Locate the cell with the specified text and output its [X, Y] center coordinate. 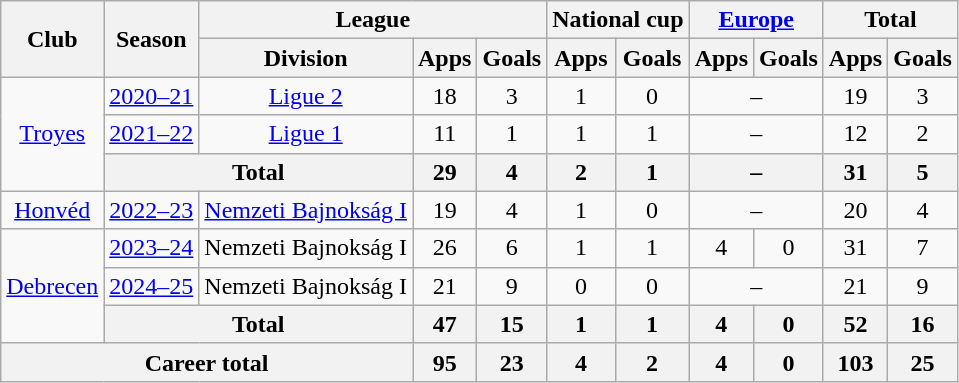
11 [444, 134]
Ligue 2 [306, 96]
12 [855, 134]
Debrecen [52, 286]
7 [923, 248]
29 [444, 172]
18 [444, 96]
20 [855, 210]
Honvéd [52, 210]
League [373, 20]
National cup [618, 20]
Club [52, 39]
Ligue 1 [306, 134]
15 [512, 324]
47 [444, 324]
Troyes [52, 134]
16 [923, 324]
25 [923, 362]
2020–21 [152, 96]
Career total [207, 362]
Season [152, 39]
2021–22 [152, 134]
52 [855, 324]
23 [512, 362]
95 [444, 362]
26 [444, 248]
2024–25 [152, 286]
6 [512, 248]
2023–24 [152, 248]
2022–23 [152, 210]
Division [306, 58]
5 [923, 172]
Europe [756, 20]
103 [855, 362]
